Output the [X, Y] coordinate of the center of the cell containing the given text.  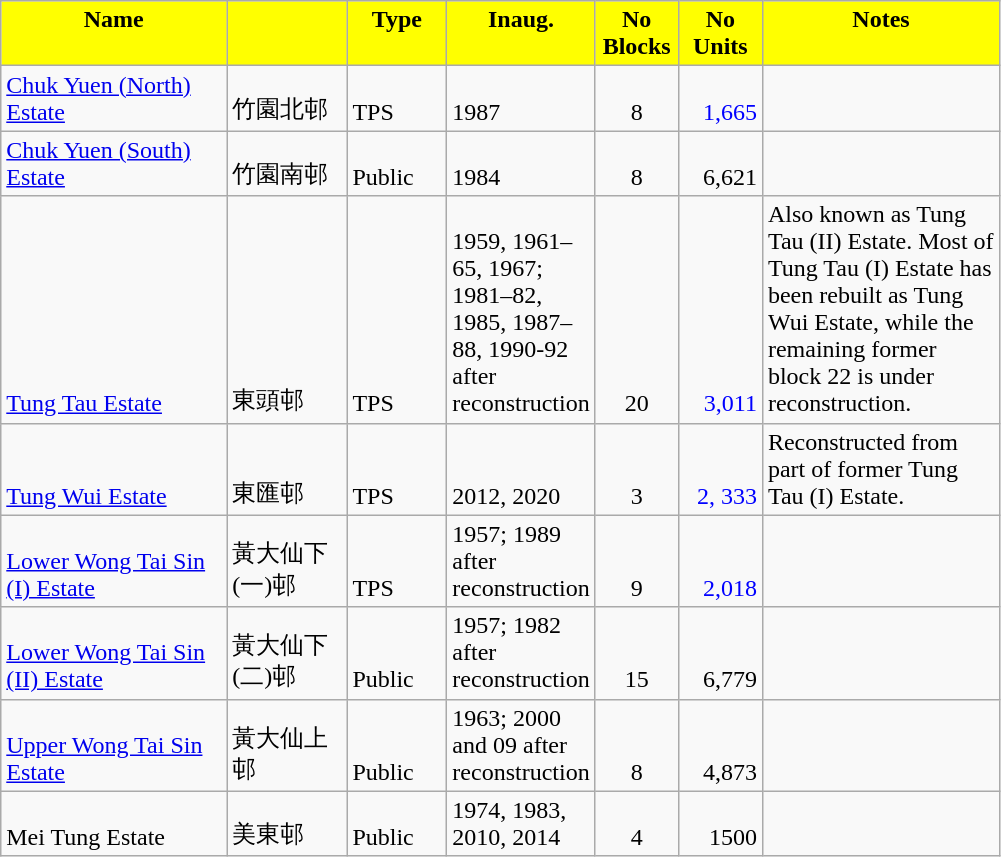
9 [636, 561]
黃大仙上邨 [287, 745]
Lower Wong Tai Sin (I) Estate [114, 561]
3,011 [720, 310]
Tung Tau Estate [114, 310]
Chuk Yuen (North) Estate [114, 98]
4 [636, 824]
15 [636, 653]
20 [636, 310]
黃大仙下(一)邨 [287, 561]
Mei Tung Estate [114, 824]
6,779 [720, 653]
黃大仙下(二)邨 [287, 653]
No Units [720, 34]
4,873 [720, 745]
1,665 [720, 98]
Chuk Yuen (South) Estate [114, 164]
1500 [720, 824]
Reconstructed from part of former Tung Tau (I) Estate. [880, 469]
Notes [880, 34]
1959, 1961–65, 1967; 1981–82, 1985, 1987–88, 1990-92 after reconstruction [521, 310]
3 [636, 469]
Inaug. [521, 34]
Upper Wong Tai Sin Estate [114, 745]
No Blocks [636, 34]
1984 [521, 164]
1957; 1989 after reconstruction [521, 561]
Lower Wong Tai Sin (II) Estate [114, 653]
Tung Wui Estate [114, 469]
竹園南邨 [287, 164]
2, 333 [720, 469]
2012, 2020 [521, 469]
美東邨 [287, 824]
Name [114, 34]
6,621 [720, 164]
1987 [521, 98]
1974, 1983, 2010, 2014 [521, 824]
2,018 [720, 561]
1963; 2000 and 09 after reconstruction [521, 745]
竹園北邨 [287, 98]
東匯邨 [287, 469]
1957; 1982 after reconstruction [521, 653]
Type [397, 34]
東頭邨 [287, 310]
